Return [X, Y] of the center of cell containing provided text 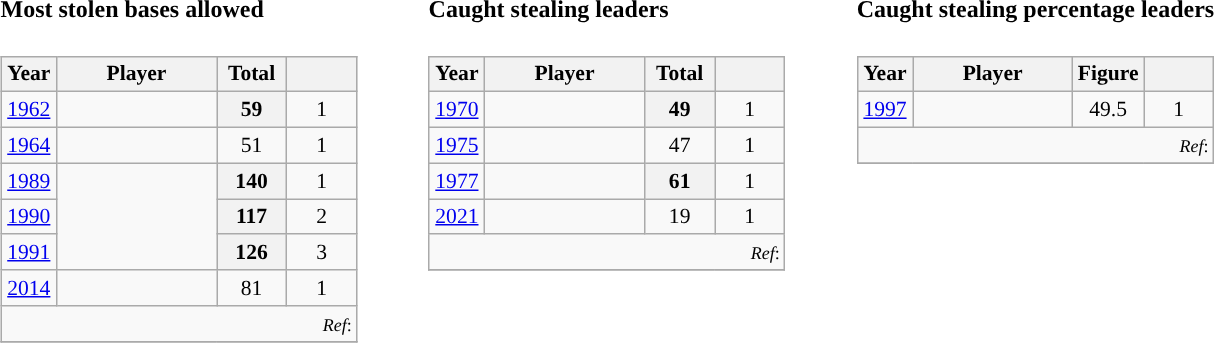
49.5 [1108, 110]
1975 [456, 145]
1990 [28, 217]
1977 [456, 181]
59 [251, 110]
117 [251, 217]
1989 [28, 181]
126 [251, 252]
2 [322, 217]
140 [251, 181]
1962 [28, 110]
1964 [28, 145]
Figure [1108, 74]
2021 [456, 217]
81 [251, 288]
1991 [28, 252]
61 [680, 181]
3 [322, 252]
1997 [884, 110]
19 [680, 217]
51 [251, 145]
47 [680, 145]
49 [680, 110]
2014 [28, 288]
1970 [456, 110]
